Return (x, y) of the center of cell containing provided text 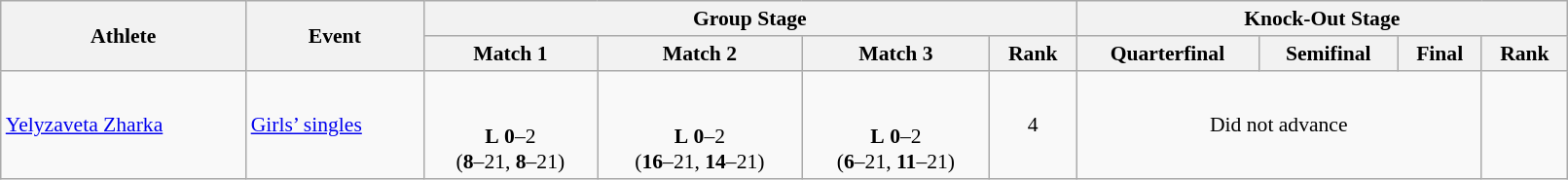
Girls’ singles (335, 125)
Match 1 (510, 54)
Match 3 (895, 54)
L 0–2 (6–21, 11–21) (895, 125)
Match 2 (700, 54)
4 (1034, 125)
Quarterfinal (1168, 54)
Event (335, 35)
Yelyzaveta Zharka (124, 125)
Final (1440, 54)
Did not advance (1279, 125)
Athlete (124, 35)
L 0–2 (16–21, 14–21) (700, 125)
L 0–2 (8–21, 8–21) (510, 125)
Knock-Out Stage (1322, 18)
Group Stage (749, 18)
Semifinal (1328, 54)
